Return (x, y) of the center of cell containing provided text 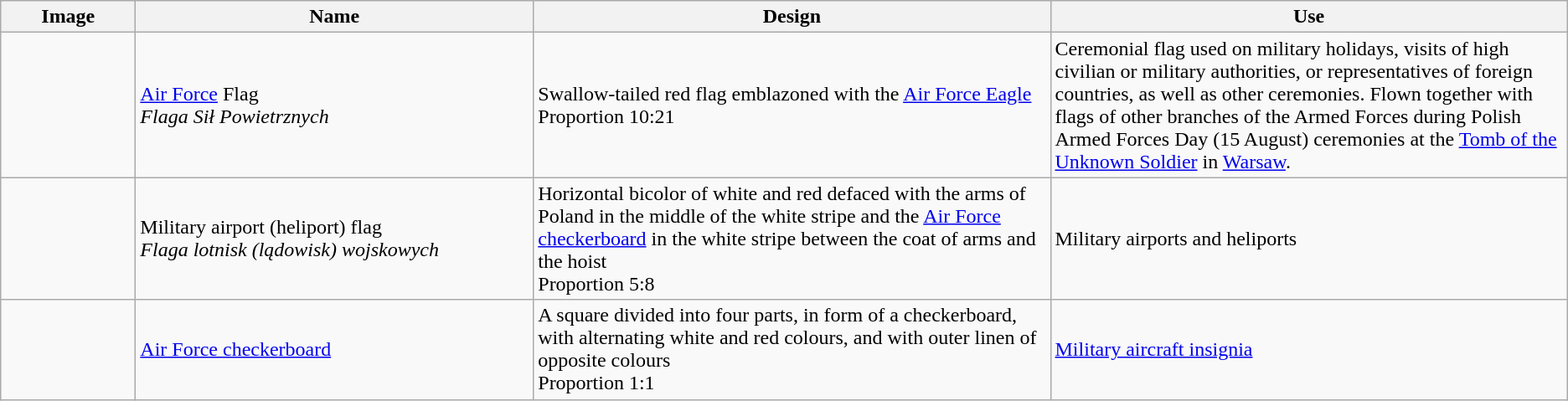
Air Force Flag Flaga Sił Powietrznych (335, 105)
Image (69, 17)
Air Force checkerboard (335, 350)
Military aircraft insignia (1308, 350)
Name (335, 17)
Use (1308, 17)
Military airports and heliports (1308, 239)
Swallow-tailed red flag emblazoned with the Air Force Eagle Proportion 10:21 (792, 105)
Military airport (heliport) flag Flaga lotnisk (lądowisk) wojskowych (335, 239)
Design (792, 17)
